Return (X, Y) of the center of cell containing provided text 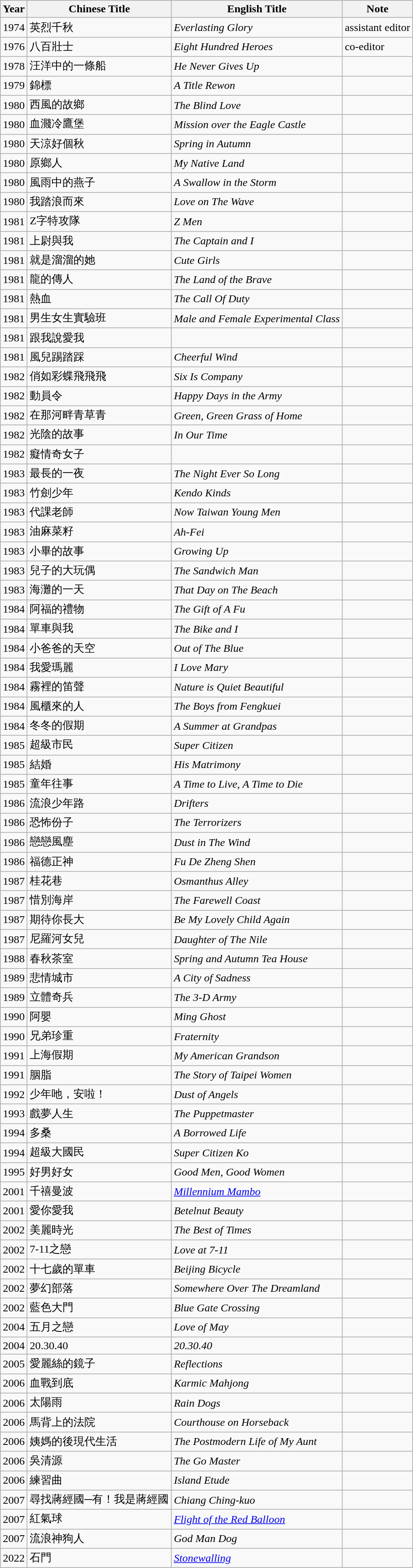
夢幻部落 (99, 1288)
石門 (99, 1558)
兒子的大玩偶 (99, 571)
紅氣球 (99, 1520)
Flight of the Red Balloon (257, 1520)
小畢的故事 (99, 552)
1993 (14, 1114)
1974 (14, 27)
桂花巷 (99, 882)
阿嬰 (99, 1017)
在那河畔青草青 (99, 416)
單車與我 (99, 629)
1976 (14, 46)
兄弟珍重 (99, 1037)
Cute Girls (257, 261)
In Our Time (257, 435)
期待你長大 (99, 920)
好男好女 (99, 1172)
超級大國民 (99, 1152)
太陽雨 (99, 1403)
Reflections (257, 1364)
Ah-Fei (257, 531)
My Native Land (257, 163)
2005 (14, 1364)
Osmanthus Alley (257, 882)
阿福的禮物 (99, 610)
assistant editor (377, 27)
風櫃來的人 (99, 707)
Everlasting Glory (257, 27)
Male and Female Experimental Class (257, 318)
流浪少年路 (99, 803)
1988 (14, 959)
流浪神狗人 (99, 1539)
That Day on The Beach (257, 590)
The Land of the Brave (257, 280)
男生女生實驗班 (99, 318)
The Go Master (257, 1461)
超級市民 (99, 746)
吳清源 (99, 1461)
上海假期 (99, 1056)
My American Grandson (257, 1056)
Cheerful Wind (257, 357)
冬冬的假期 (99, 726)
馬背上的法院 (99, 1422)
1979 (14, 86)
戲夢人生 (99, 1114)
1992 (14, 1095)
Island Etude (257, 1480)
Chiang Ching-kuo (257, 1500)
Karmic Mahjong (257, 1384)
Betelnut Beauty (257, 1211)
2022 (14, 1558)
The Puppetmaster (257, 1114)
血戰到底 (99, 1384)
I Love Mary (257, 667)
愛你愛我 (99, 1211)
The Postmodern Life of My Aunt (257, 1441)
Daughter of The Nile (257, 939)
練習曲 (99, 1480)
Blue Gate Crossing (257, 1308)
癡情奇女子 (99, 454)
Dust of Angels (257, 1095)
The Boys from Fengkuei (257, 707)
原鄉人 (99, 163)
A City of Sadness (257, 978)
Beijing Bicycle (257, 1269)
Fraternity (257, 1037)
熱血 (99, 299)
The Bike and I (257, 629)
God Man Dog (257, 1539)
結婚 (99, 765)
The Farewell Coast (257, 901)
八百壯士 (99, 46)
Growing Up (257, 552)
7-11之戀 (99, 1250)
戀戀風塵 (99, 842)
Stonewalling (257, 1558)
Spring in Autumn (257, 144)
Love on The Wave (257, 202)
The Captain and I (257, 241)
惜別海岸 (99, 901)
風兒踢踏踩 (99, 357)
Nature is Quiet Beautiful (257, 687)
Rain Dogs (257, 1403)
霧裡的笛聲 (99, 687)
Love of May (257, 1327)
光陰的故事 (99, 435)
Green, Green Grass of Home (257, 416)
春秋茶室 (99, 959)
He Never Gives Up (257, 67)
英烈千秋 (99, 27)
十七歲的單車 (99, 1269)
Drifters (257, 803)
血濺冷鷹堡 (99, 125)
1978 (14, 67)
童年往事 (99, 784)
Good Men, Good Women (257, 1172)
美麗時光 (99, 1231)
Courthouse on Horseback (257, 1422)
Z字特攻隊 (99, 222)
汪洋中的一條船 (99, 67)
Now Taiwan Young Men (257, 512)
少年吔，安啦！ (99, 1095)
最長的一夜 (99, 474)
龍的傳人 (99, 280)
五月之戀 (99, 1327)
姨媽的後現代生活 (99, 1441)
The 3-D Army (257, 997)
The Gift of A Fu (257, 610)
A Summer at Grandpas (257, 726)
Six Is Company (257, 377)
我愛瑪麗 (99, 667)
千禧曼波 (99, 1191)
Millennium Mambo (257, 1191)
The Sandwich Man (257, 571)
Note (377, 9)
Z Men (257, 222)
恐怖份子 (99, 823)
The Blind Love (257, 105)
Be My Lovely Child Again (257, 920)
Happy Days in the Army (257, 397)
1995 (14, 1172)
The Night Ever So Long (257, 474)
English Title (257, 9)
就是溜溜的她 (99, 261)
愛麗絲的鏡子 (99, 1364)
The Call Of Duty (257, 299)
福德正神 (99, 861)
Somewhere Over The Dreamland (257, 1288)
油麻菜籽 (99, 531)
俏如彩蝶飛飛飛 (99, 377)
Kendo Kinds (257, 493)
A Swallow in the Storm (257, 182)
藍色大門 (99, 1308)
Super Citizen Ko (257, 1152)
海灘的一天 (99, 590)
多桑 (99, 1133)
Spring and Autumn Tea House (257, 959)
The Terrorizers (257, 823)
竹劍少年 (99, 493)
Ming Ghost (257, 1017)
Chinese Title (99, 9)
Mission over the Eagle Castle (257, 125)
尼羅河女兒 (99, 939)
悲情城市 (99, 978)
The Story of Taipei Women (257, 1075)
代課老師 (99, 512)
A Time to Live, A Time to Die (257, 784)
小爸爸的天空 (99, 648)
尋找蔣經國─有！我是蔣經國 (99, 1500)
西風的故鄉 (99, 105)
動員令 (99, 397)
A Title Rewon (257, 86)
錦標 (99, 86)
Fu De Zheng Shen (257, 861)
Dust in The Wind (257, 842)
上尉與我 (99, 241)
天涼好個秋 (99, 144)
The Best of Times (257, 1231)
Out of The Blue (257, 648)
co-editor (377, 46)
跟我說愛我 (99, 338)
立體奇兵 (99, 997)
我踏浪而來 (99, 202)
A Borrowed Life (257, 1133)
Super Citizen (257, 746)
胭脂 (99, 1075)
Year (14, 9)
風雨中的燕子 (99, 182)
Love at 7-11 (257, 1250)
His Matrimony (257, 765)
Eight Hundred Heroes (257, 46)
